Capture the cell that displays the provided text and extract its [x, y] central coordinate. 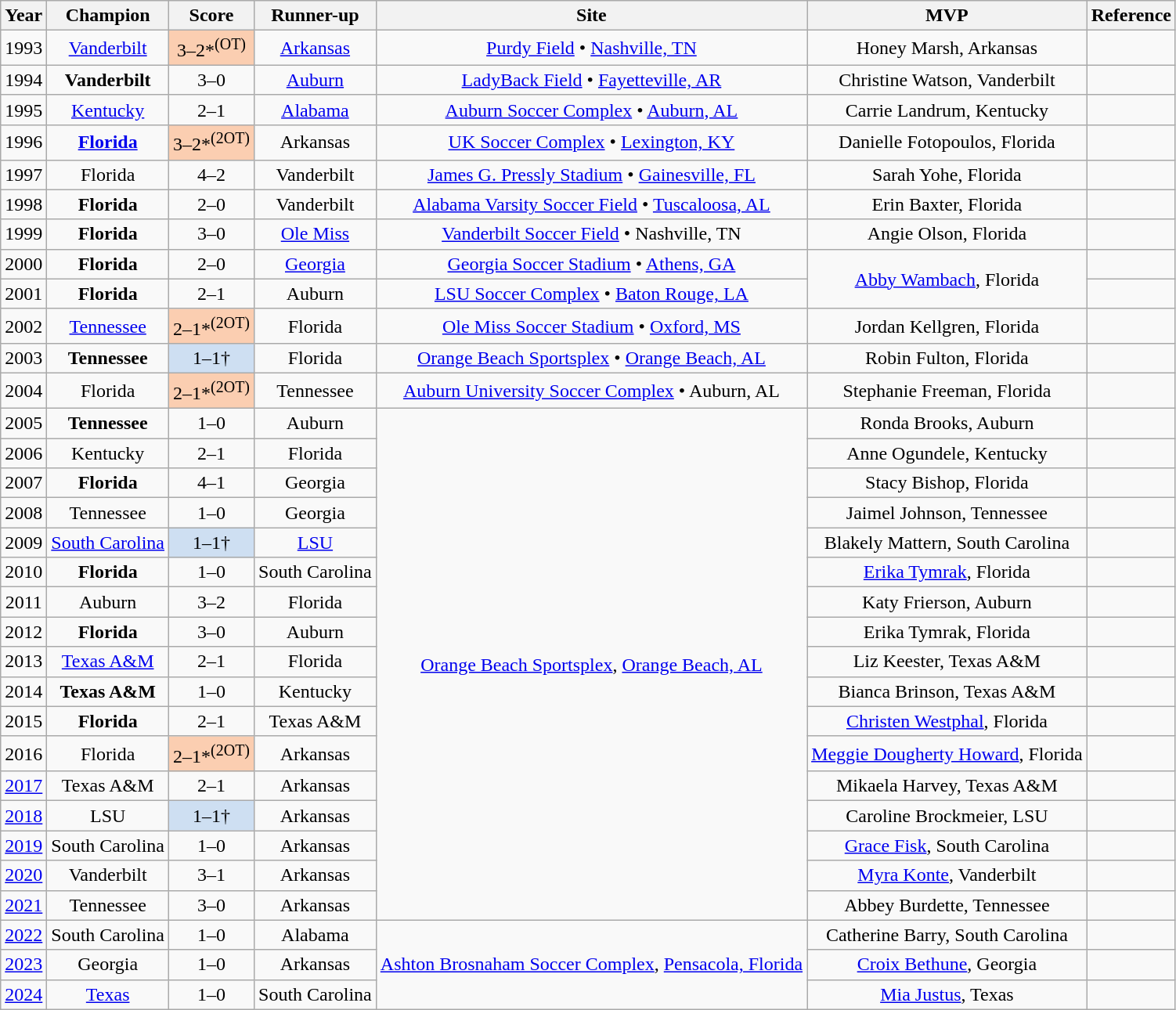
Reference [1131, 16]
2014 [23, 691]
Stephanie Freeman, Florida [947, 391]
Auburn Soccer Complex • Auburn, AL [591, 110]
Purdy Field • Nashville, TN [591, 49]
Year [23, 16]
Ashton Brosnaham Soccer Complex, Pensacola, Florida [591, 965]
Robin Fulton, Florida [947, 359]
4–2 [211, 175]
Georgia Soccer Stadium • Athens, GA [591, 264]
Auburn University Soccer Complex • Auburn, AL [591, 391]
Stacy Bishop, Florida [947, 483]
Erin Baxter, Florida [947, 204]
2017 [23, 786]
2018 [23, 816]
Honey Marsh, Arkansas [947, 49]
3–2 [211, 602]
Angie Olson, Florida [947, 234]
Bianca Brinson, Texas A&M [947, 691]
LadyBack Field • Fayetteville, AR [591, 80]
Christen Westphal, Florida [947, 721]
Orange Beach Sportsplex • Orange Beach, AL [591, 359]
Croix Bethune, Georgia [947, 965]
Katy Frierson, Auburn [947, 602]
Christine Watson, Vanderbilt [947, 80]
Meggie Dougherty Howard, Florida [947, 753]
2016 [23, 753]
Ronda Brooks, Auburn [947, 424]
Orange Beach Sportsplex, Orange Beach, AL [591, 665]
Danielle Fotopoulos, Florida [947, 142]
James G. Pressly Stadium • Gainesville, FL [591, 175]
Score [211, 16]
2006 [23, 453]
Jaimel Johnson, Tennessee [947, 513]
Vanderbilt Soccer Field • Nashville, TN [591, 234]
Champion [108, 16]
2011 [23, 602]
1999 [23, 234]
2012 [23, 632]
2004 [23, 391]
Liz Keester, Texas A&M [947, 662]
3–1 [211, 875]
1995 [23, 110]
2000 [23, 264]
MVP [947, 16]
Catherine Barry, South Carolina [947, 935]
Abbey Burdette, Tennessee [947, 905]
2005 [23, 424]
Runner-up [316, 16]
Site [591, 16]
Texas [108, 994]
2020 [23, 875]
Jordan Kellgren, Florida [947, 326]
4–1 [211, 483]
Caroline Brockmeier, LSU [947, 816]
1997 [23, 175]
2007 [23, 483]
2019 [23, 846]
2001 [23, 294]
2008 [23, 513]
3–2*(2OT) [211, 142]
Abby Wambach, Florida [947, 279]
Myra Konte, Vanderbilt [947, 875]
2010 [23, 572]
1996 [23, 142]
Alabama Varsity Soccer Field • Tuscaloosa, AL [591, 204]
Blakely Mattern, South Carolina [947, 543]
Carrie Landrum, Kentucky [947, 110]
Anne Ogundele, Kentucky [947, 453]
Ole Miss [316, 234]
UK Soccer Complex • Lexington, KY [591, 142]
2022 [23, 935]
2002 [23, 326]
1998 [23, 204]
2009 [23, 543]
Mikaela Harvey, Texas A&M [947, 786]
2015 [23, 721]
2024 [23, 994]
Sarah Yohe, Florida [947, 175]
Grace Fisk, South Carolina [947, 846]
2021 [23, 905]
1993 [23, 49]
2023 [23, 965]
2003 [23, 359]
3–2*(OT) [211, 49]
LSU Soccer Complex • Baton Rouge, LA [591, 294]
1994 [23, 80]
2013 [23, 662]
Mia Justus, Texas [947, 994]
Ole Miss Soccer Stadium • Oxford, MS [591, 326]
